Pinpoint the cell where the given text exists, returning its (x, y) midpoint coordinate. 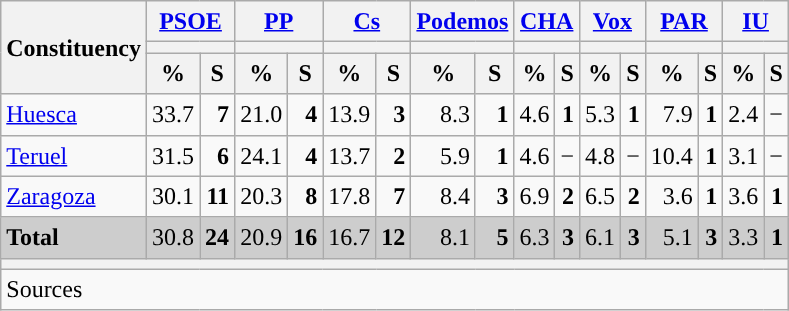
CHA (547, 22)
6.1 (600, 238)
5.9 (444, 156)
31.5 (172, 156)
3.1 (744, 156)
20.9 (262, 238)
16 (306, 238)
Teruel (74, 156)
17.8 (350, 196)
PSOE (190, 22)
10.4 (672, 156)
20.3 (262, 196)
Huesca (74, 114)
33.7 (172, 114)
24 (218, 238)
8 (306, 196)
5.1 (672, 238)
11 (218, 196)
IU (756, 22)
4.8 (600, 156)
6.9 (534, 196)
16.7 (350, 238)
7.9 (672, 114)
Sources (395, 290)
5 (494, 238)
30.8 (172, 238)
Podemos (462, 22)
3.3 (744, 238)
24.1 (262, 156)
6.5 (600, 196)
PP (279, 22)
30.1 (172, 196)
Zaragoza (74, 196)
PAR (684, 22)
21.0 (262, 114)
8.4 (444, 196)
Vox (613, 22)
Total (74, 238)
5.3 (600, 114)
12 (394, 238)
Cs (367, 22)
Constituency (74, 48)
13.9 (350, 114)
2.4 (744, 114)
8.1 (444, 238)
8.3 (444, 114)
6 (218, 156)
6.3 (534, 238)
13.7 (350, 156)
